Detect which cell encompasses the target text, then output its (x, y) center coordinate. 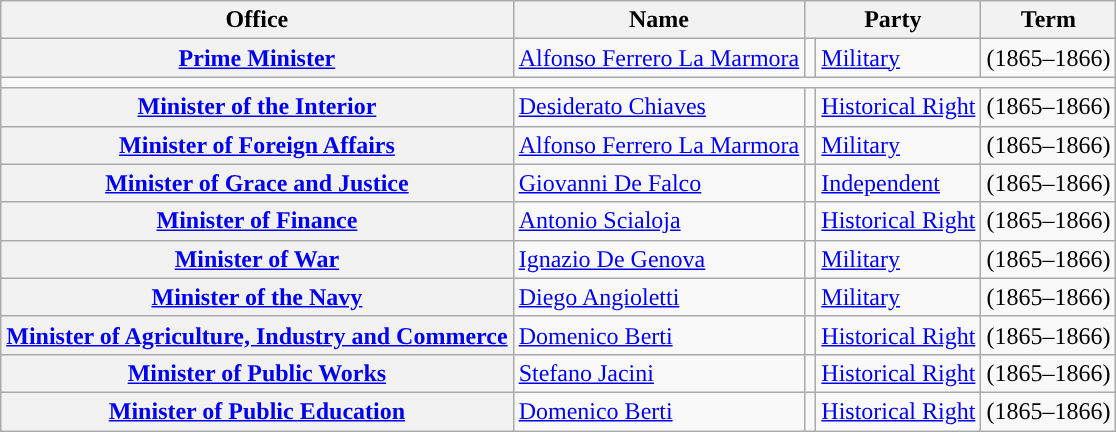
Minister of the Interior (257, 107)
Stefano Jacini (659, 373)
Diego Angioletti (659, 297)
Minister of Public Works (257, 373)
Office (257, 20)
Prime Minister (257, 58)
Antonio Scialoja (659, 221)
Minister of Foreign Affairs (257, 145)
Minister of the Navy (257, 297)
Minister of Agriculture, Industry and Commerce (257, 335)
Minister of War (257, 259)
Desiderato Chiaves (659, 107)
Minister of Public Education (257, 411)
Party (893, 20)
Giovanni De Falco (659, 183)
Name (659, 20)
Term (1048, 20)
Minister of Grace and Justice (257, 183)
Independent (898, 183)
Ignazio De Genova (659, 259)
Minister of Finance (257, 221)
